Determine the [X, Y] coordinate at the center of the cell enclosing the given text.  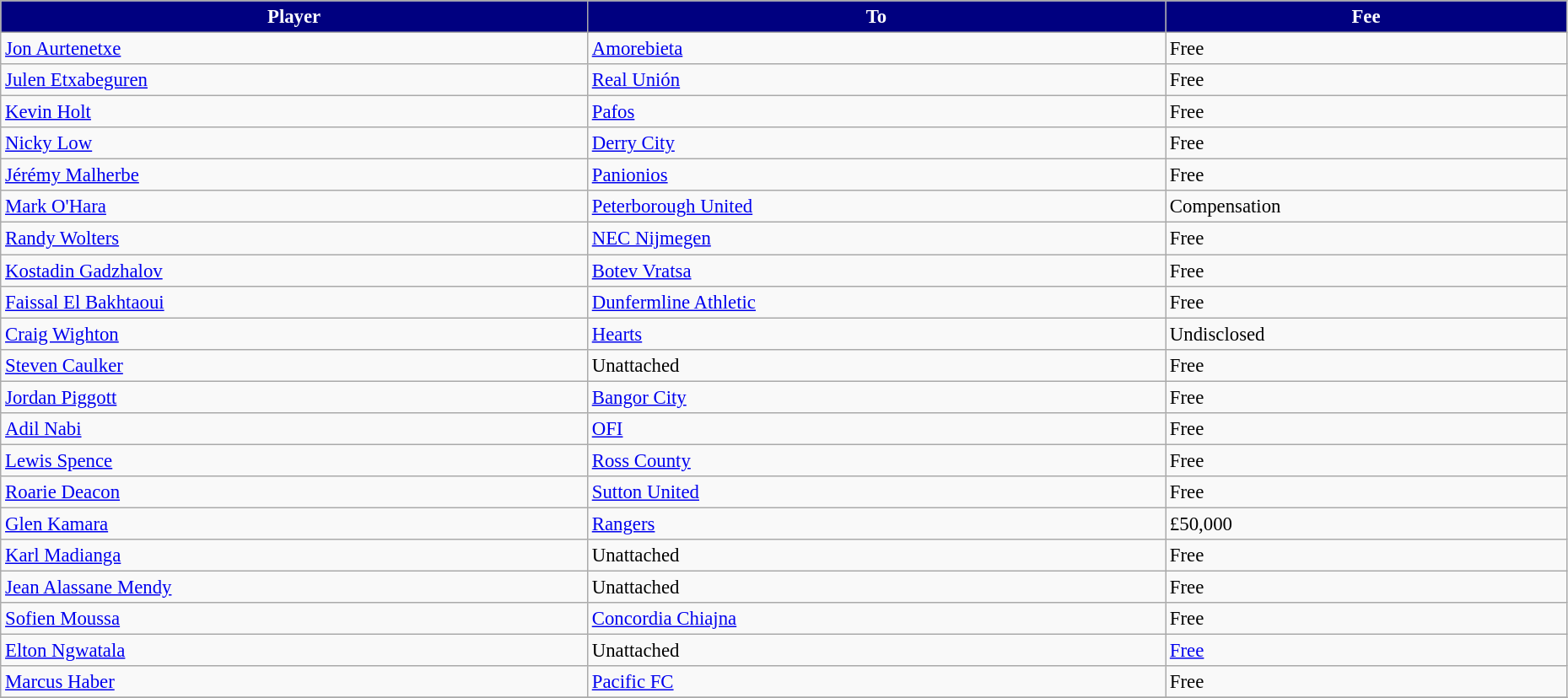
Jérémy Malherbe [294, 175]
£50,000 [1366, 523]
Undisclosed [1366, 334]
Ross County [876, 460]
Pafos [876, 112]
Panionios [876, 175]
Marcus Haber [294, 682]
Glen Kamara [294, 523]
Jordan Piggott [294, 397]
Peterborough United [876, 207]
Nicky Low [294, 143]
Jon Aurtenetxe [294, 49]
Derry City [876, 143]
Fee [1366, 17]
Randy Wolters [294, 239]
Bangor City [876, 397]
Amorebieta [876, 49]
Sutton United [876, 492]
Kevin Holt [294, 112]
Compensation [1366, 207]
Karl Madianga [294, 556]
Faissal El Bakhtaoui [294, 302]
Pacific FC [876, 682]
Adil Nabi [294, 429]
Jean Alassane Mendy [294, 588]
NEC Nijmegen [876, 239]
To [876, 17]
Julen Etxabeguren [294, 80]
Elton Ngwatala [294, 651]
OFI [876, 429]
Roarie Deacon [294, 492]
Hearts [876, 334]
Steven Caulker [294, 365]
Dunfermline Athletic [876, 302]
Rangers [876, 523]
Botev Vratsa [876, 271]
Player [294, 17]
Sofien Moussa [294, 619]
Mark O'Hara [294, 207]
Kostadin Gadzhalov [294, 271]
Concordia Chiajna [876, 619]
Real Unión [876, 80]
Lewis Spence [294, 460]
Craig Wighton [294, 334]
